For the text-containing cell, return its midpoint in [X, Y] coordinate format. 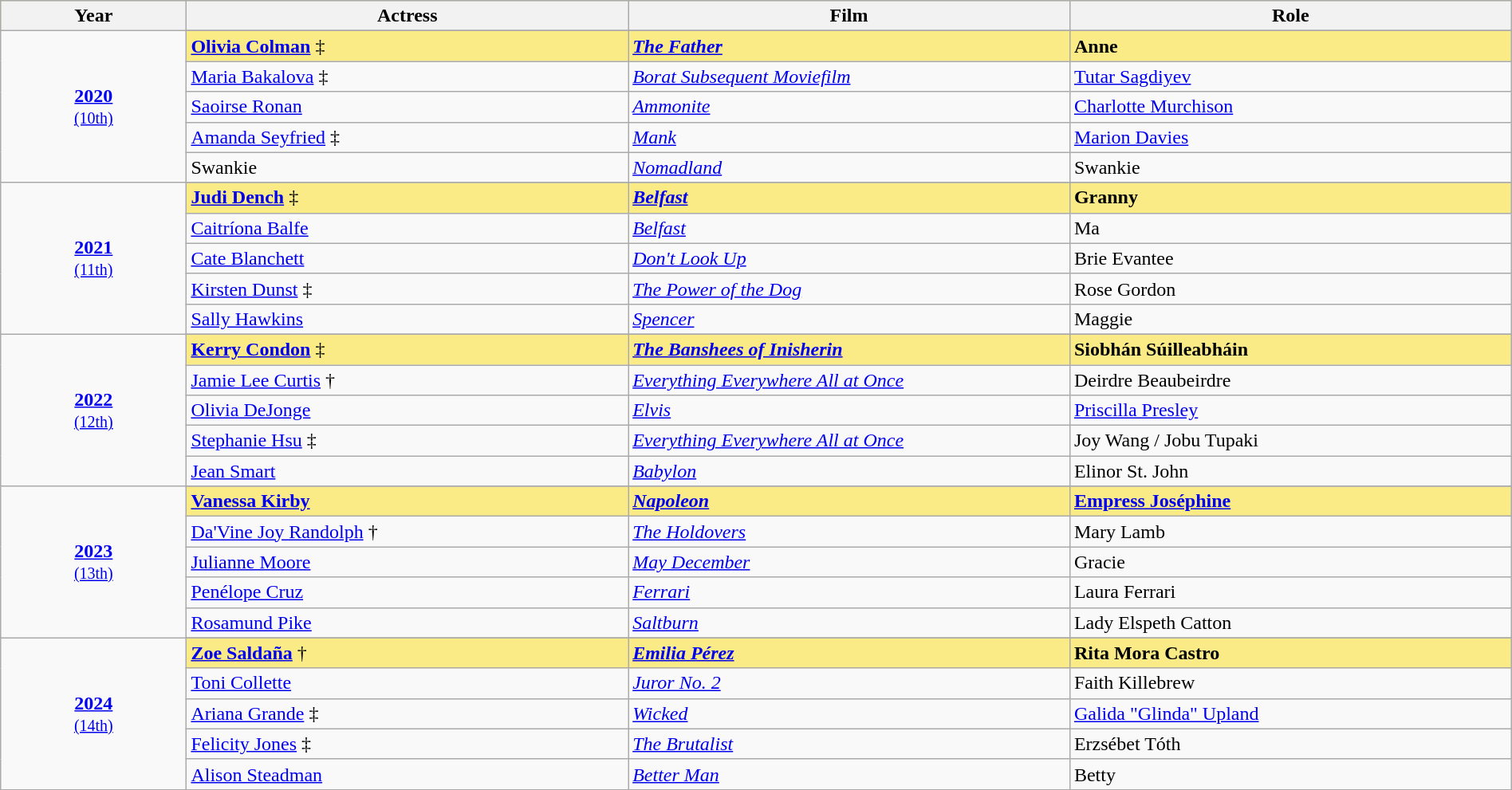
Faith Killebrew [1290, 683]
Elvis [849, 411]
Jean Smart [408, 471]
Kirsten Dunst ‡ [408, 289]
Felicity Jones ‡ [408, 744]
Alison Steadman [408, 774]
Better Man [849, 774]
2022(12th) [94, 410]
Film [849, 16]
Spencer [849, 319]
2020(10th) [94, 107]
Saoirse Ronan [408, 107]
Role [1290, 16]
Lady Elspeth Catton [1290, 623]
Rita Mora Castro [1290, 653]
Vanessa Kirby [408, 501]
Cate Blanchett [408, 258]
Galida "Glinda" Upland [1290, 713]
Maria Bakalova ‡ [408, 77]
Erzsébet Tóth [1290, 744]
Don't Look Up [849, 258]
Borat Subsequent Moviefilm [849, 77]
Tutar Sagdiyev [1290, 77]
Laura Ferrari [1290, 592]
Rose Gordon [1290, 289]
The Banshees of Inisherin [849, 349]
Deirdre Beaubeirdre [1290, 380]
Charlotte Murchison [1290, 107]
Mary Lamb [1290, 532]
Kerry Condon ‡ [408, 349]
Rosamund Pike [408, 623]
Ferrari [849, 592]
Judi Dench ‡ [408, 198]
Babylon [849, 471]
Ma [1290, 228]
Sally Hawkins [408, 319]
The Holdovers [849, 532]
Betty [1290, 774]
The Father [849, 46]
Siobhán Súilleabháin [1290, 349]
Maggie [1290, 319]
Stephanie Hsu ‡ [408, 441]
Ammonite [849, 107]
Toni Collette [408, 683]
Brie Evantee [1290, 258]
2021(11th) [94, 258]
Napoleon [849, 501]
Empress Joséphine [1290, 501]
Year [94, 16]
Olivia Colman ‡ [408, 46]
Julianne Moore [408, 562]
Olivia DeJonge [408, 411]
Marion Davies [1290, 137]
2023(13th) [94, 562]
Da'Vine Joy Randolph † [408, 532]
Anne [1290, 46]
Mank [849, 137]
Nomadland [849, 167]
2024(14th) [94, 713]
Granny [1290, 198]
Elinor St. John [1290, 471]
Joy Wang / Jobu Tupaki [1290, 441]
May December [849, 562]
The Brutalist [849, 744]
Wicked [849, 713]
Ariana Grande ‡ [408, 713]
The Power of the Dog [849, 289]
Priscilla Presley [1290, 411]
Jamie Lee Curtis † [408, 380]
Actress [408, 16]
Caitríona Balfe [408, 228]
Amanda Seyfried ‡ [408, 137]
Emilia Pérez [849, 653]
Saltburn [849, 623]
Gracie [1290, 562]
Penélope Cruz [408, 592]
Juror No. 2 [849, 683]
Zoe Saldaña † [408, 653]
